Locate the cell with the specified text and output its (x, y) center coordinate. 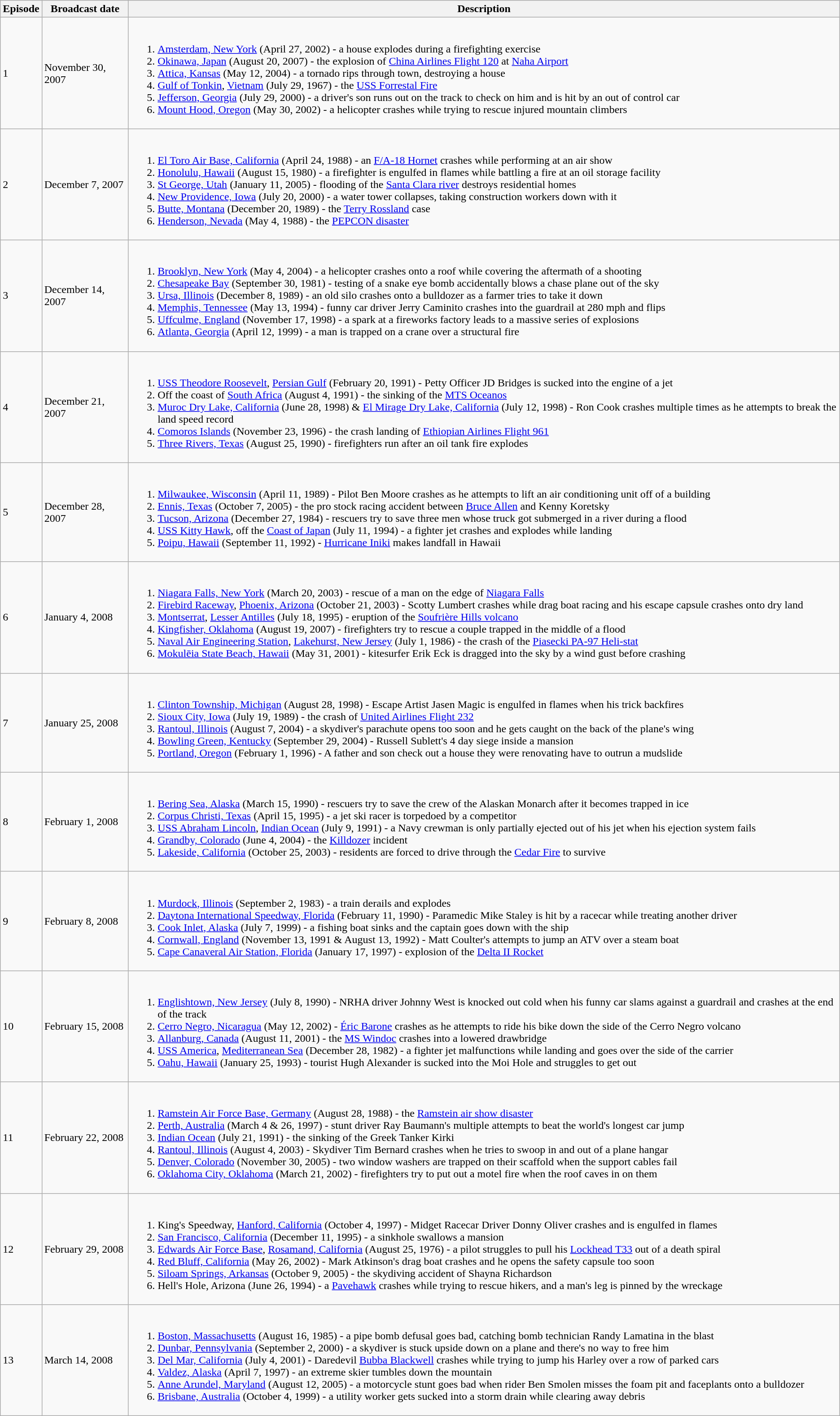
6 (21, 617)
12 (21, 1249)
11 (21, 1137)
10 (21, 1026)
Broadcast date (85, 9)
March 14, 2008 (85, 1360)
February 29, 2008 (85, 1249)
13 (21, 1360)
2 (21, 184)
December 28, 2007 (85, 512)
January 4, 2008 (85, 617)
3 (21, 296)
Description (484, 9)
November 30, 2007 (85, 73)
December 21, 2007 (85, 407)
February 1, 2008 (85, 822)
December 14, 2007 (85, 296)
January 25, 2008 (85, 722)
8 (21, 822)
December 7, 2007 (85, 184)
9 (21, 921)
1 (21, 73)
February 15, 2008 (85, 1026)
7 (21, 722)
Episode (21, 9)
5 (21, 512)
February 22, 2008 (85, 1137)
February 8, 2008 (85, 921)
4 (21, 407)
